Find where the given text appears and provide that cell's center as (x, y) coordinate. 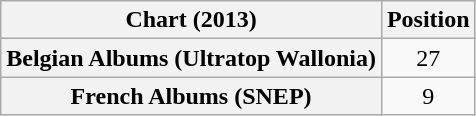
Chart (2013) (192, 20)
Position (428, 20)
French Albums (SNEP) (192, 96)
9 (428, 96)
Belgian Albums (Ultratop Wallonia) (192, 58)
27 (428, 58)
